Pinpoint the cell where the given text exists, returning its (X, Y) midpoint coordinate. 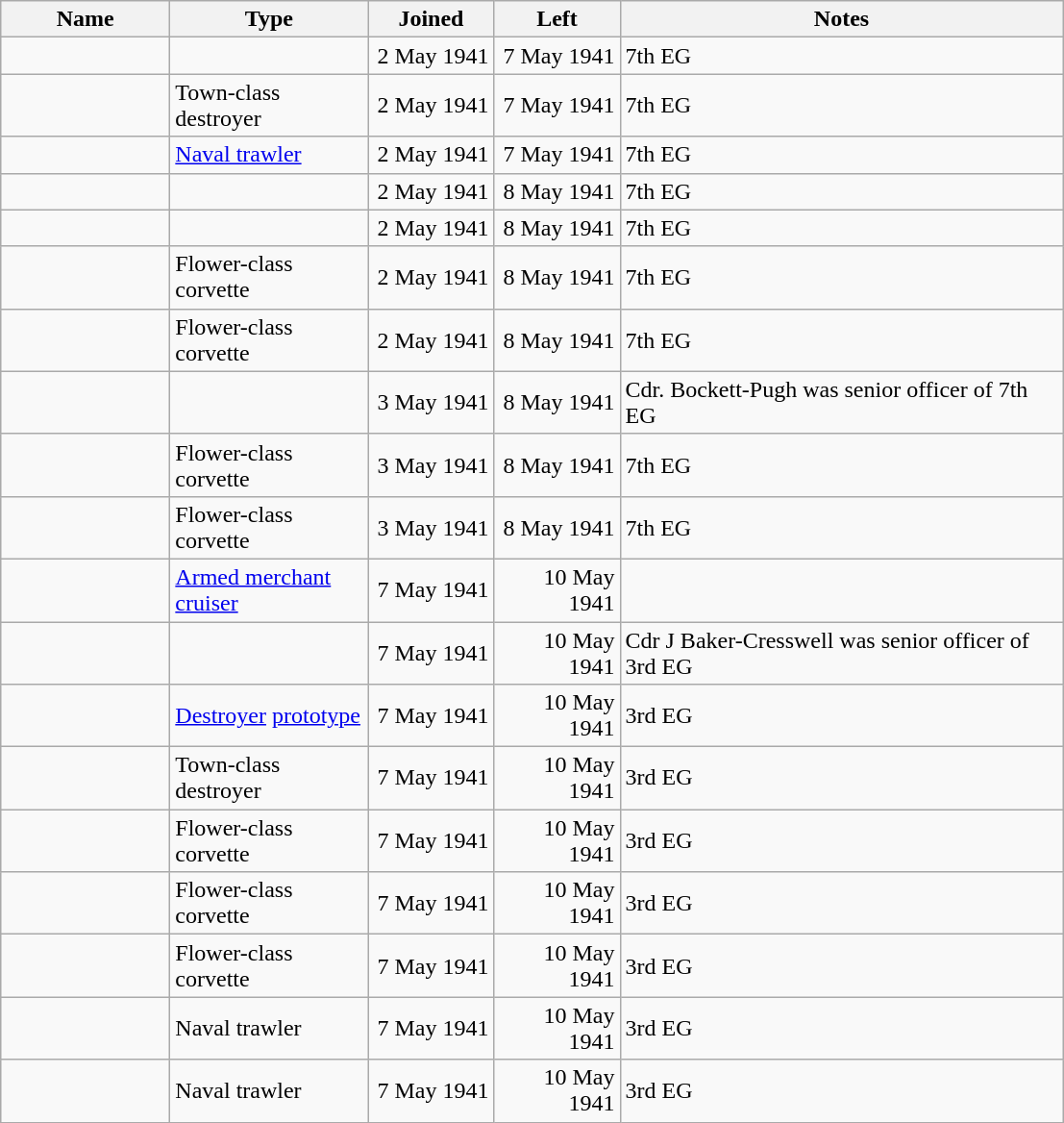
Left (557, 19)
Notes (842, 19)
Name (86, 19)
Cdr J Baker-Cresswell was senior officer of 3rd EG (842, 652)
Joined (431, 19)
Type (269, 19)
Destroyer prototype (269, 715)
Armed merchant cruiser (269, 590)
Cdr. Bockett-Pugh was senior officer of 7th EG (842, 402)
